Pinpoint the cell where the given text exists, returning its (X, Y) midpoint coordinate. 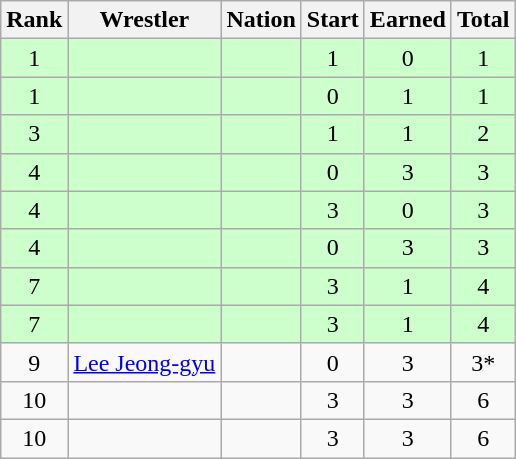
Nation (261, 20)
Lee Jeong-gyu (144, 362)
3* (483, 362)
Earned (408, 20)
9 (34, 362)
Wrestler (144, 20)
2 (483, 134)
Total (483, 20)
Rank (34, 20)
Start (332, 20)
